From the cell containing the given text, extract its center point as [x, y] coordinate. 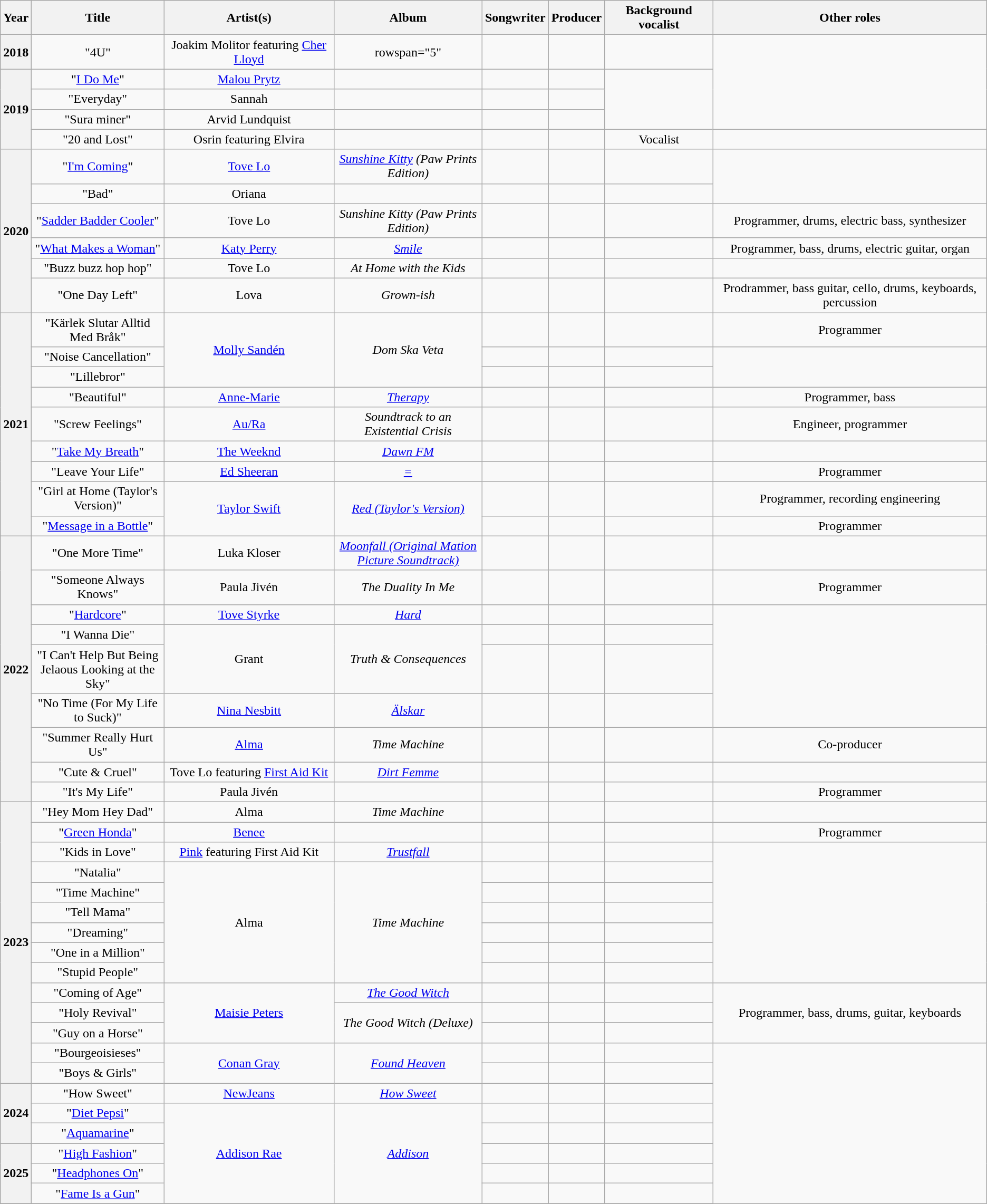
Programmer, bass, drums, guitar, keyboards [850, 1013]
2024 [16, 1113]
Trustfall [408, 852]
"Green Honda" [98, 832]
Joakim Molitor featuring Cher Lloyd [249, 52]
Programmer, bass [850, 397]
Maisie Peters [249, 1013]
Album [408, 18]
"Buzz buzz hop hop" [98, 268]
Programmer, drums, electric bass, synthesizer [850, 220]
Programmer, bass, drums, electric guitar, organ [850, 248]
"I Wanna Die" [98, 634]
"Take My Breath" [98, 451]
"One Day Left" [98, 295]
"Summer Really Hurt Us" [98, 745]
"Hey Mom Hey Dad" [98, 812]
Grown-ish [408, 295]
"Kärlek Slutar Alltid Med Bråk" [98, 329]
"How Sweet" [98, 1093]
Taylor Swift [249, 508]
Tove Styrke [249, 614]
Programmer, recording engineering [850, 499]
Osrin featuring Elvira [249, 139]
"Bourgeoisieses" [98, 1053]
"Headphones On" [98, 1173]
2021 [16, 424]
Dom Ska Veta [408, 349]
2025 [16, 1173]
Co-producer [850, 745]
Other roles [850, 18]
How Sweet [408, 1093]
"Everyday" [98, 99]
"Someone Always Knows" [98, 587]
The Good Witch (Deluxe) [408, 1023]
"Boys & Girls" [98, 1073]
"High Fashion" [98, 1153]
The Duality In Me [408, 587]
"Holy Revival" [98, 1013]
2020 [16, 231]
Au/Ra [249, 424]
NewJeans [249, 1093]
Malou Prytz [249, 79]
"Beautiful" [98, 397]
"Tell Mama" [98, 912]
Red (Taylor's Version) [408, 508]
Grant [249, 659]
"Sura miner" [98, 119]
Lova [249, 295]
"Diet Pepsi" [98, 1113]
"I Can't Help But Being Jelaous Looking at the Sky" [98, 669]
Found Heaven [408, 1063]
Pink featuring First Aid Kit [249, 852]
At Home with the Kids [408, 268]
Molly Sandén [249, 349]
"It's My Life" [98, 792]
2019 [16, 109]
Benee [249, 832]
"Stupid People" [98, 972]
= [408, 471]
"20 and Lost" [98, 139]
"No Time (For My Life to Suck)" [98, 710]
Therapy [408, 397]
"Hardcore" [98, 614]
"Natalia" [98, 872]
"One More Time" [98, 553]
rowspan="5" [408, 52]
Luka Kloser [249, 553]
Songwriter [515, 18]
"I'm Coming" [98, 167]
Katy Perry [249, 248]
Conan Gray [249, 1063]
"Kids in Love" [98, 852]
Oriana [249, 194]
"One in a Million" [98, 952]
Addison [408, 1153]
"Fame Is a Gun" [98, 1193]
Engineer, programmer [850, 424]
"Cute & Cruel" [98, 772]
The Good Witch [408, 993]
Truth & Consequences [408, 659]
"4U" [98, 52]
"Sadder Badder Cooler" [98, 220]
Moonfall (Original Mation Picture Soundtrack) [408, 553]
Soundtrack to an Existential Crisis [408, 424]
"Message in a Bottle" [98, 526]
Prodrammer, bass guitar, cello, drums, keyboards, percussion [850, 295]
"Dreaming" [98, 932]
"Bad" [98, 194]
2023 [16, 943]
Addison Rae [249, 1153]
Smile [408, 248]
Ed Sheeran [249, 471]
"I Do Me" [98, 79]
Background vocalist [659, 18]
Vocalist [659, 139]
Arvid Lundquist [249, 119]
Älskar [408, 710]
"Noise Cancellation" [98, 357]
Hard [408, 614]
Artist(s) [249, 18]
"Screw Feelings" [98, 424]
Title [98, 18]
Year [16, 18]
Tove Lo featuring First Aid Kit [249, 772]
2018 [16, 52]
Dawn FM [408, 451]
Anne-Marie [249, 397]
Nina Nesbitt [249, 710]
Producer [577, 18]
"Time Machine" [98, 892]
The Weeknd [249, 451]
"Girl at Home (Taylor's Version)" [98, 499]
"Coming of Age" [98, 993]
"Lillebror" [98, 377]
"Guy on a Horse" [98, 1033]
"What Makes a Woman" [98, 248]
Dirt Femme [408, 772]
"Aquamarine" [98, 1133]
"Leave Your Life" [98, 471]
2022 [16, 669]
Sannah [249, 99]
